Search for the cell housing the specified text and yield its [X, Y] center coordinate. 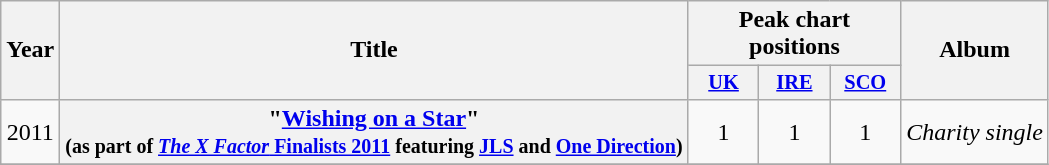
Peak chart positions [794, 34]
Year [30, 50]
Title [374, 50]
"Wishing on a Star"(as part of The X Factor Finalists 2011 featuring JLS and One Direction) [374, 132]
SCO [866, 83]
Album [975, 50]
Charity single [975, 132]
2011 [30, 132]
UK [724, 83]
IRE [794, 83]
